Provide the (X, Y) coordinate of the cell's center where the given text is located.  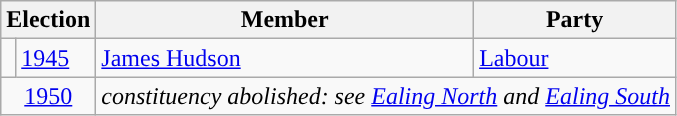
Member (285, 20)
Party (575, 20)
1950 (48, 96)
constituency abolished: see Ealing North and Ealing South (386, 96)
1945 (56, 58)
Election (48, 20)
Labour (575, 58)
James Hudson (285, 58)
